For the text-containing cell, return its midpoint in [x, y] coordinate format. 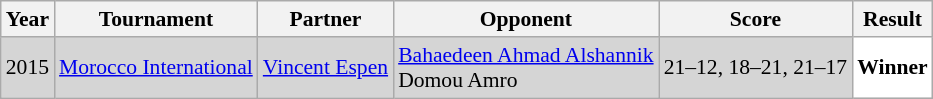
Winner [892, 68]
Opponent [526, 19]
Morocco International [156, 68]
Partner [326, 19]
Vincent Espen [326, 68]
Bahaedeen Ahmad Alshannik Domou Amro [526, 68]
Year [28, 19]
21–12, 18–21, 21–17 [756, 68]
2015 [28, 68]
Tournament [156, 19]
Score [756, 19]
Result [892, 19]
